Pinpoint the cell where the given text exists, returning its (x, y) midpoint coordinate. 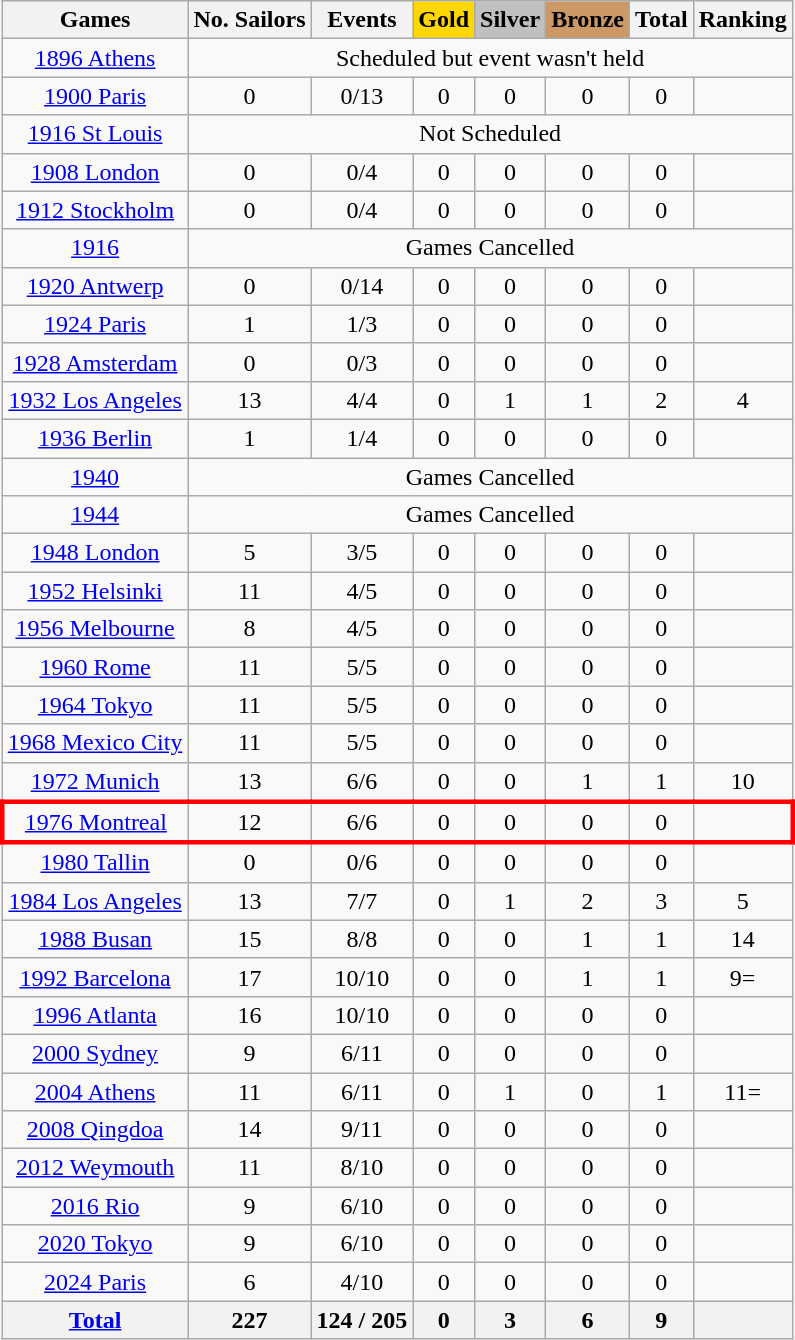
1916 St Louis (95, 134)
Silver (510, 20)
1928 Amsterdam (95, 362)
17 (250, 977)
1936 Berlin (95, 438)
1956 Melbourne (95, 629)
4/4 (362, 400)
8/8 (362, 939)
No. Sailors (250, 20)
2004 Athens (95, 1091)
3/5 (362, 553)
1900 Paris (95, 96)
11= (742, 1091)
Scheduled but event wasn't held (490, 58)
1968 Mexico City (95, 743)
1992 Barcelona (95, 977)
2008 Qingdoa (95, 1130)
9= (742, 977)
1952 Helsinki (95, 591)
0/3 (362, 362)
1948 London (95, 553)
1964 Tokyo (95, 705)
10 (742, 782)
Bronze (588, 20)
2020 Tokyo (95, 1244)
2012 Weymouth (95, 1168)
1996 Atlanta (95, 1015)
Gold (444, 20)
Events (362, 20)
12 (250, 822)
124 / 205 (362, 1320)
8/10 (362, 1168)
Ranking (742, 20)
1/4 (362, 438)
1932 Los Angeles (95, 400)
8 (250, 629)
9/11 (362, 1130)
0/14 (362, 286)
1920 Antwerp (95, 286)
1940 (95, 477)
1960 Rome (95, 667)
1896 Athens (95, 58)
0/6 (362, 863)
1976 Montreal (95, 822)
227 (250, 1320)
2016 Rio (95, 1206)
2024 Paris (95, 1282)
1908 London (95, 172)
1972 Munich (95, 782)
15 (250, 939)
16 (250, 1015)
1984 Los Angeles (95, 901)
Games (95, 20)
1944 (95, 515)
Not Scheduled (490, 134)
1912 Stockholm (95, 210)
2000 Sydney (95, 1053)
4/10 (362, 1282)
1916 (95, 248)
1980 Tallin (95, 863)
4 (742, 400)
1988 Busan (95, 939)
1924 Paris (95, 324)
1/3 (362, 324)
7/7 (362, 901)
0/13 (362, 96)
